Return (X, Y) of the center of cell containing provided text 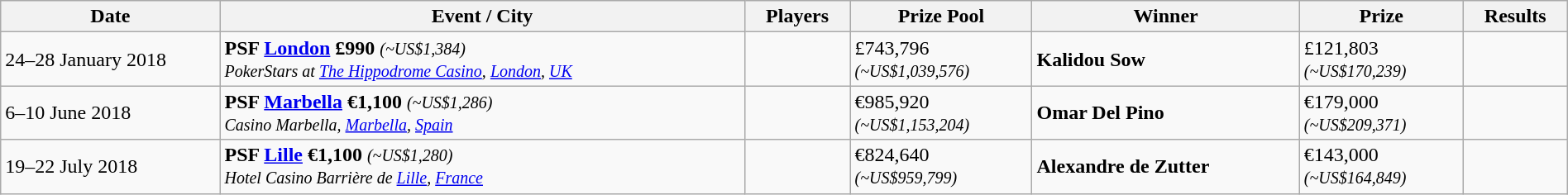
Event / City (482, 17)
£121,803(~US$170,239) (1381, 59)
Winner (1166, 17)
Kalidou Sow (1166, 59)
Results (1515, 17)
Alexandre de Zutter (1166, 167)
24–28 January 2018 (111, 59)
6–10 June 2018 (111, 112)
Date (111, 17)
Players (797, 17)
Omar Del Pino (1166, 112)
19–22 July 2018 (111, 167)
PSF London £990 (~US$1,384)PokerStars at The Hippodrome Casino, London, UK (482, 59)
PSF Marbella €1,100 (~US$1,286)Casino Marbella, Marbella, Spain (482, 112)
Prize Pool (941, 17)
€985,920(~US$1,153,204) (941, 112)
€179,000(~US$209,371) (1381, 112)
€824,640(~US$959,799) (941, 167)
£743,796(~US$1,039,576) (941, 59)
Prize (1381, 17)
PSF Lille €1,100 (~US$1,280)Hotel Casino Barrière de Lille, France (482, 167)
€143,000(~US$164,849) (1381, 167)
